Identify which cell holds the provided text, then report its (X, Y) central coordinate. 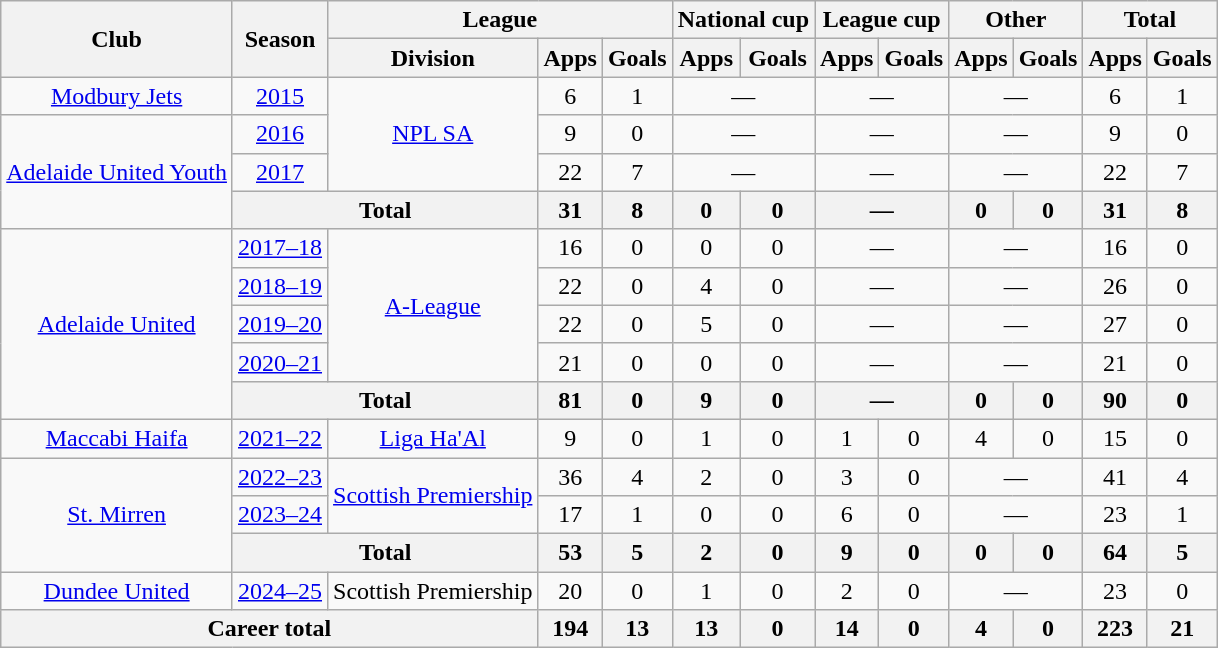
3 (847, 477)
53 (570, 553)
Liga Ha'Al (433, 438)
2017 (280, 172)
15 (1115, 438)
2020–21 (280, 362)
2024–25 (280, 591)
Club (117, 39)
NPL SA (433, 134)
Other (1016, 20)
Season (280, 39)
Career total (270, 629)
20 (570, 591)
90 (1115, 400)
A-League (433, 305)
41 (1115, 477)
2023–24 (280, 515)
36 (570, 477)
Modbury Jets (117, 96)
2019–20 (280, 324)
223 (1115, 629)
2022–23 (280, 477)
27 (1115, 324)
Dundee United (117, 591)
194 (570, 629)
Adelaide United Youth (117, 172)
2018–19 (280, 286)
Maccabi Haifa (117, 438)
Division (433, 58)
St. Mirren (117, 515)
2021–22 (280, 438)
League (500, 20)
2015 (280, 96)
2016 (280, 134)
National cup (743, 20)
17 (570, 515)
64 (1115, 553)
14 (847, 629)
Adelaide United (117, 324)
26 (1115, 286)
81 (570, 400)
League cup (882, 20)
2017–18 (280, 248)
